Detect which cell encompasses the target text, then output its [x, y] center coordinate. 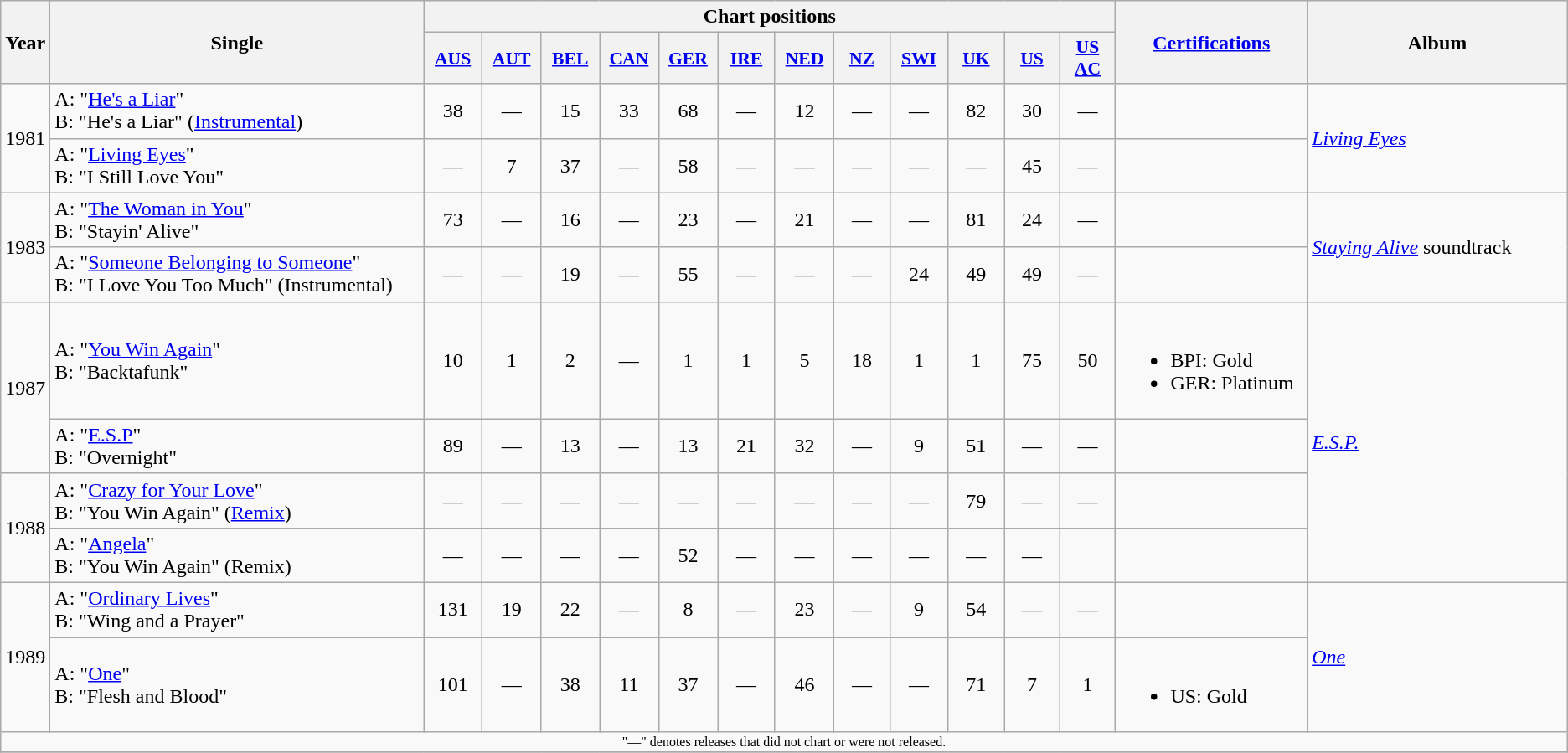
NZ [863, 59]
NED [804, 59]
75 [1032, 360]
5 [804, 360]
45 [1032, 166]
15 [570, 111]
1987 [25, 387]
A: "Someone Belonging to Someone"B: "I Love You Too Much" (Instrumental) [237, 275]
81 [977, 219]
One [1437, 657]
71 [977, 683]
UK [977, 59]
Album [1437, 42]
2 [570, 360]
58 [689, 166]
33 [630, 111]
16 [570, 219]
Single [237, 42]
8 [689, 610]
1989 [25, 657]
A: "You Win Again"B: "Backtafunk" [237, 360]
"—" denotes releases that did not chart or were not released. [784, 742]
11 [630, 683]
CAN [630, 59]
AUS [453, 59]
SWI [918, 59]
US [1032, 59]
BEL [570, 59]
131 [453, 610]
Staying Alive soundtrack [1437, 247]
1988 [25, 528]
AUT [512, 59]
18 [863, 360]
Chart positions [770, 17]
12 [804, 111]
A: "E.S.P"B: "Overnight" [237, 446]
BPI: GoldGER: Platinum [1211, 360]
51 [977, 446]
Living Eyes [1437, 138]
73 [453, 219]
89 [453, 446]
79 [977, 501]
55 [689, 275]
68 [689, 111]
1983 [25, 247]
54 [977, 610]
A: "He's a Liar"B: "He's a Liar" (Instrumental) [237, 111]
Certifications [1211, 42]
GER [689, 59]
A: "One"B: "Flesh and Blood" [237, 683]
52 [689, 554]
A: "The Woman in You"B: "Stayin' Alive" [237, 219]
50 [1087, 360]
10 [453, 360]
A: "Living Eyes"B: "I Still Love You" [237, 166]
101 [453, 683]
Year [25, 42]
US AC [1087, 59]
22 [570, 610]
E.S.P. [1437, 442]
A: "Ordinary Lives"B: "Wing and a Prayer" [237, 610]
IRE [747, 59]
1981 [25, 138]
82 [977, 111]
30 [1032, 111]
US: Gold [1211, 683]
A: "Crazy for Your Love"B: "You Win Again" (Remix) [237, 501]
A: "Angela"B: "You Win Again" (Remix) [237, 554]
32 [804, 446]
46 [804, 683]
